For the text-containing cell, return its midpoint in (X, Y) coordinate format. 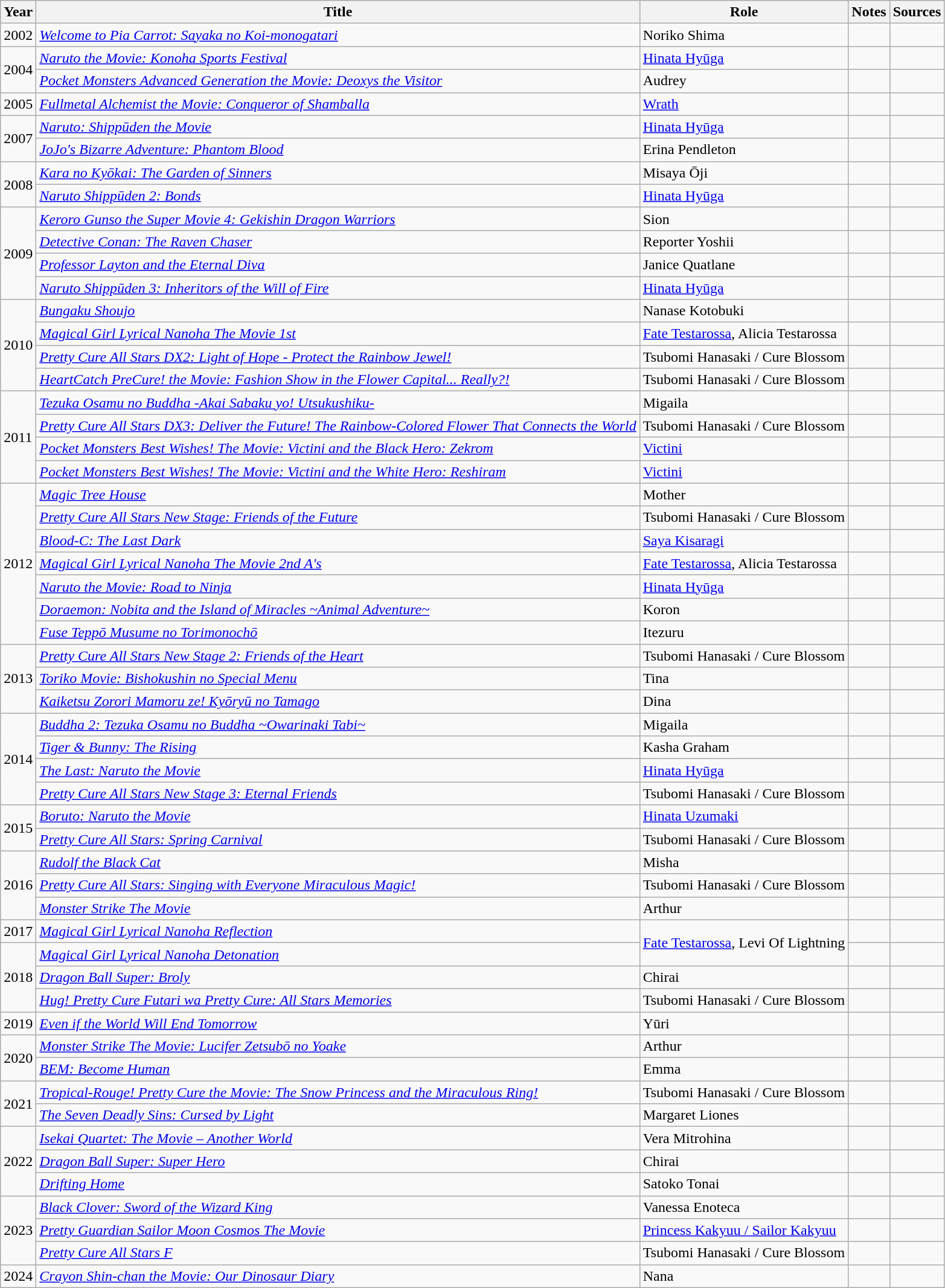
Pretty Cure All Stars New Stage 2: Friends of the Heart (338, 655)
Tina (744, 679)
Professor Layton and the Eternal Diva (338, 264)
Monster Strike The Movie (338, 908)
Hinata Uzumaki (744, 816)
Even if the World Will End Tomorrow (338, 1024)
Crayon Shin-chan the Movie: Our Dinosaur Diary (338, 1276)
Dragon Ball Super: Super Hero (338, 1161)
Misaya Ōji (744, 173)
Margaret Liones (744, 1115)
Janice Quatlane (744, 264)
Naruto Shippūden 3: Inheritors of the Will of Fire (338, 288)
Pretty Cure All Stars DX3: Deliver the Future! The Rainbow-Colored Flower That Connects the World (338, 426)
Nana (744, 1276)
JoJo's Bizarre Adventure: Phantom Blood (338, 150)
Pretty Cure All Stars New Stage 3: Eternal Friends (338, 793)
2013 (18, 678)
Saya Kisaragi (744, 540)
Isekai Quartet: The Movie – Another World (338, 1138)
Koron (744, 609)
Magic Tree House (338, 495)
2017 (18, 931)
Black Clover: Sword of the Wizard King (338, 1207)
2011 (18, 437)
2009 (18, 253)
Tezuka Osamu no Buddha -Akai Sabaku yo! Utsukushiku- (338, 403)
Kasha Graham (744, 748)
Emma (744, 1069)
2020 (18, 1058)
Drifting Home (338, 1184)
Kara no Kyōkai: The Garden of Sinners (338, 173)
2022 (18, 1161)
2010 (18, 345)
Boruto: Naruto the Movie (338, 816)
Naruto: Shippūden the Movie (338, 127)
HeartCatch PreCure! the Movie: Fashion Show in the Flower Capital... Really?! (338, 380)
Sion (744, 219)
Toriko Movie: Bishokushin no Special Menu (338, 679)
Vanessa Enoteca (744, 1207)
The Last: Naruto the Movie (338, 771)
Reporter Yoshii (744, 242)
Naruto Shippūden 2: Bonds (338, 196)
Magical Girl Lyrical Nanoha Reflection (338, 931)
Pretty Cure All Stars DX2: Light of Hope - Protect the Rainbow Jewel! (338, 357)
2015 (18, 828)
Pretty Cure All Stars F (338, 1253)
Year (18, 12)
Role (744, 12)
Sources (917, 12)
Nanase Kotobuki (744, 311)
2019 (18, 1024)
Title (338, 12)
Magical Girl Lyrical Nanoha The Movie 2nd A's (338, 563)
2014 (18, 759)
2024 (18, 1276)
Magical Girl Lyrical Nanoha Detonation (338, 954)
2021 (18, 1104)
Hug! Pretty Cure Futari wa Pretty Cure: All Stars Memories (338, 1000)
2023 (18, 1230)
Mother (744, 495)
Magical Girl Lyrical Nanoha The Movie 1st (338, 334)
Keroro Gunso the Super Movie 4: Gekishin Dragon Warriors (338, 219)
Pretty Guardian Sailor Moon Cosmos The Movie (338, 1230)
Dragon Ball Super: Broly (338, 977)
Fate Testarossa, Levi Of Lightning (744, 943)
Detective Conan: The Raven Chaser (338, 242)
Blood-C: The Last Dark (338, 540)
Vera Mitrohina (744, 1138)
Pocket Monsters Best Wishes! The Movie: Victini and the Black Hero: Zekrom (338, 449)
Satoko Tonai (744, 1184)
Rudolf the Black Cat (338, 862)
Tropical-Rouge! Pretty Cure the Movie: The Snow Princess and the Miraculous Ring! (338, 1092)
2005 (18, 104)
Noriko Shima (744, 35)
Pocket Monsters Advanced Generation the Movie: Deoxys the Visitor (338, 81)
Monster Strike The Movie: Lucifer Zetsubō no Yoake (338, 1046)
Audrey (744, 81)
Pocket Monsters Best Wishes! The Movie: Victini and the White Hero: Reshiram (338, 472)
Naruto the Movie: Konoha Sports Festival (338, 58)
Welcome to Pia Carrot: Sayaka no Koi-monogatari (338, 35)
Naruto the Movie: Road to Ninja (338, 586)
Dina (744, 702)
Notes (869, 12)
2002 (18, 35)
2012 (18, 563)
Fullmetal Alchemist the Movie: Conqueror of Shamballa (338, 104)
Wrath (744, 104)
2008 (18, 184)
Pretty Cure All Stars: Spring Carnival (338, 839)
Yūri (744, 1024)
Fuse Teppō Musume no Torimonochō (338, 632)
Tiger & Bunny: The Rising (338, 748)
BEM: Become Human (338, 1069)
Pretty Cure All Stars New Stage: Friends of the Future (338, 517)
Bungaku Shoujo (338, 311)
2004 (18, 69)
Misha (744, 862)
Princess Kakyuu / Sailor Kakyuu (744, 1230)
The Seven Deadly Sins: Cursed by Light (338, 1115)
2016 (18, 885)
Buddha 2: Tezuka Osamu no Buddha ~Owarinaki Tabi~ (338, 725)
Pretty Cure All Stars: Singing with Everyone Miraculous Magic! (338, 885)
2018 (18, 977)
2007 (18, 138)
Itezuru (744, 632)
Kaiketsu Zorori Mamoru ze! Kyōryū no Tamago (338, 702)
Erina Pendleton (744, 150)
Doraemon: Nobita and the Island of Miracles ~Animal Adventure~ (338, 609)
